Determine the (x, y) coordinate at the center of the cell enclosing the given text.  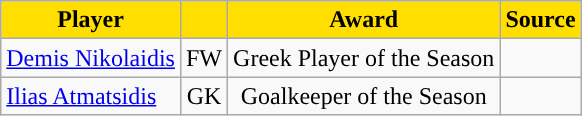
Player (91, 20)
GK (204, 96)
Source (540, 20)
FW (204, 58)
Award (364, 20)
Greek Player of the Season (364, 58)
Goalkeeper of the Season (364, 96)
Demis Nikolaidis (91, 58)
Ilias Atmatsidis (91, 96)
